Detect which cell encompasses the target text, then output its (x, y) center coordinate. 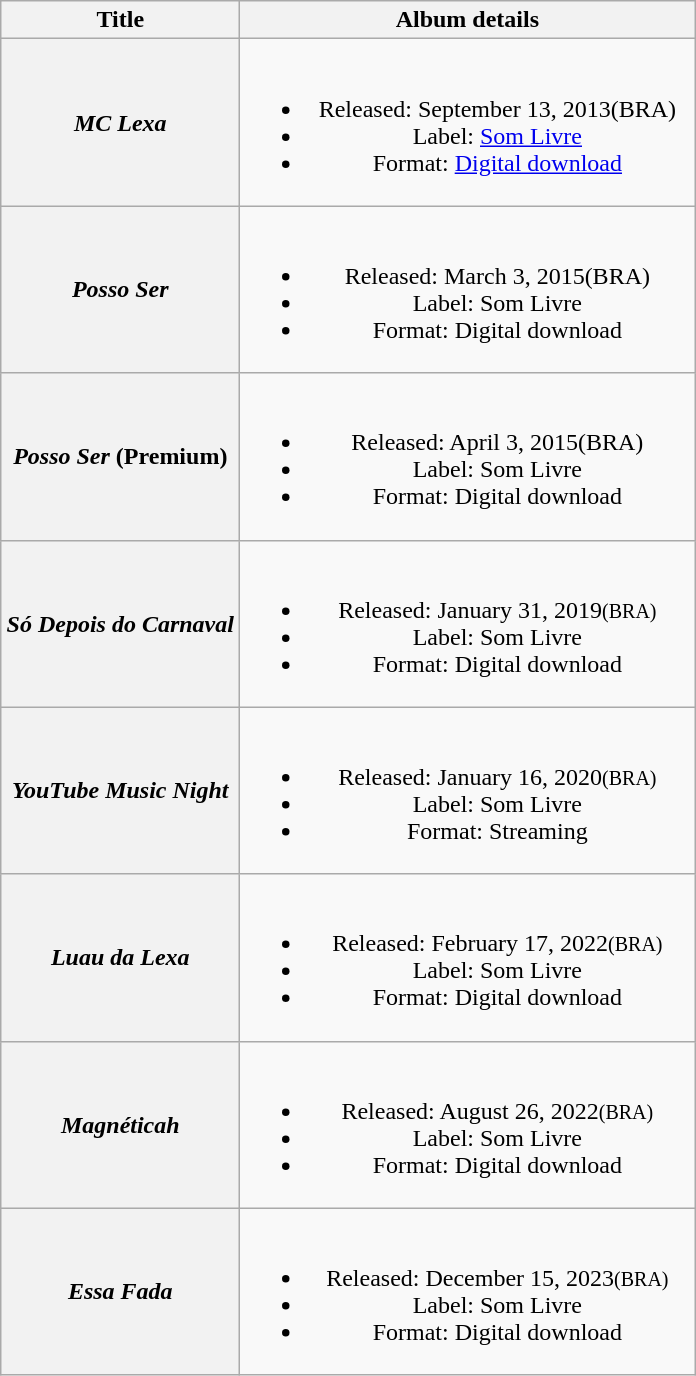
YouTube Music Night (120, 790)
Released: August 26, 2022(BRA)Label: Som LivreFormat: Digital download (468, 1124)
Released: September 13, 2013(BRA)Label: Som LivreFormat: Digital download (468, 122)
Released: April 3, 2015(BRA)Label: Som LivreFormat: Digital download (468, 456)
Released: January 16, 2020(BRA)Label: Som LivreFormat: Streaming (468, 790)
Released: March 3, 2015(BRA)Label: Som LivreFormat: Digital download (468, 290)
Posso Ser (120, 290)
Released: January 31, 2019(BRA)Label: Som LivreFormat: Digital download (468, 624)
MC Lexa (120, 122)
Released: February 17, 2022(BRA)Label: Som LivreFormat: Digital download (468, 958)
Magnéticah (120, 1124)
Só Depois do Carnaval (120, 624)
Luau da Lexa (120, 958)
Essa Fada (120, 1292)
Posso Ser (Premium) (120, 456)
Released: December 15, 2023(BRA)Label: Som LivreFormat: Digital download (468, 1292)
Album details (468, 20)
Title (120, 20)
